Search for the cell housing the specified text and yield its [x, y] center coordinate. 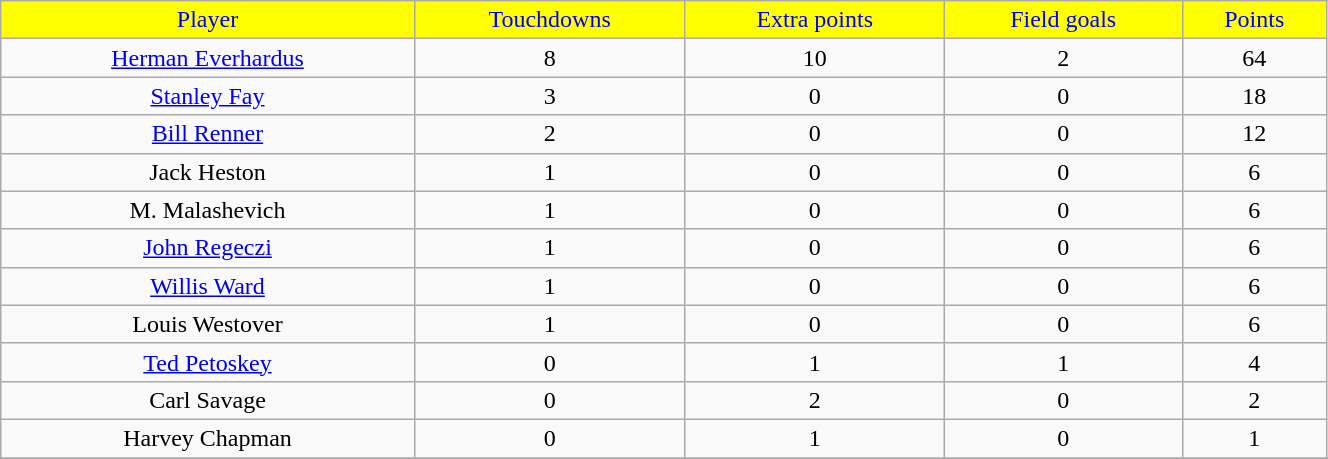
Bill Renner [208, 134]
Stanley Fay [208, 96]
Carl Savage [208, 400]
Louis Westover [208, 324]
Touchdowns [550, 20]
John Regeczi [208, 248]
64 [1254, 58]
8 [550, 58]
12 [1254, 134]
4 [1254, 362]
M. Malashevich [208, 210]
Ted Petoskey [208, 362]
Jack Heston [208, 172]
Points [1254, 20]
Herman Everhardus [208, 58]
18 [1254, 96]
10 [814, 58]
Field goals [1063, 20]
Extra points [814, 20]
3 [550, 96]
Willis Ward [208, 286]
Harvey Chapman [208, 438]
Player [208, 20]
